Extract the (X, Y) coordinate from the center of the cell holding the provided text.  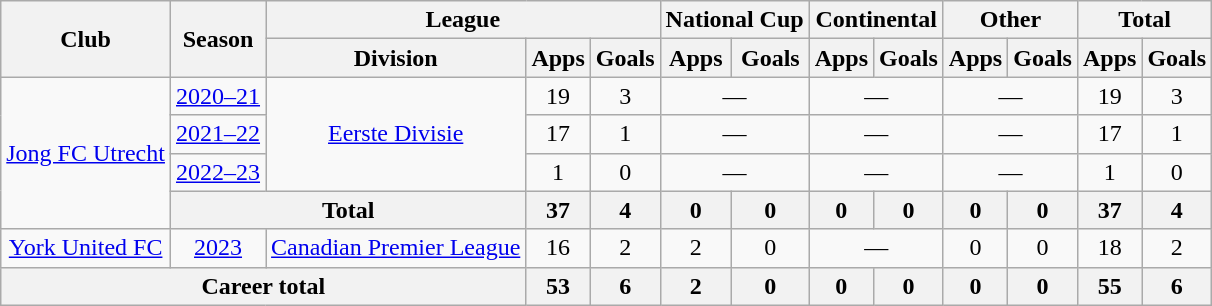
Career total (264, 286)
League (463, 20)
Jong FC Utrecht (86, 153)
Canadian Premier League (396, 248)
Continental (876, 20)
18 (1109, 248)
55 (1109, 286)
Eerste Divisie (396, 134)
Season (218, 39)
Other (1010, 20)
53 (558, 286)
16 (558, 248)
National Cup (734, 20)
2023 (218, 248)
2021–22 (218, 134)
York United FC (86, 248)
2022–23 (218, 172)
2020–21 (218, 96)
Club (86, 39)
Division (396, 58)
